Scan for the cell matching the given text and deliver its [x, y] coordinate at center. 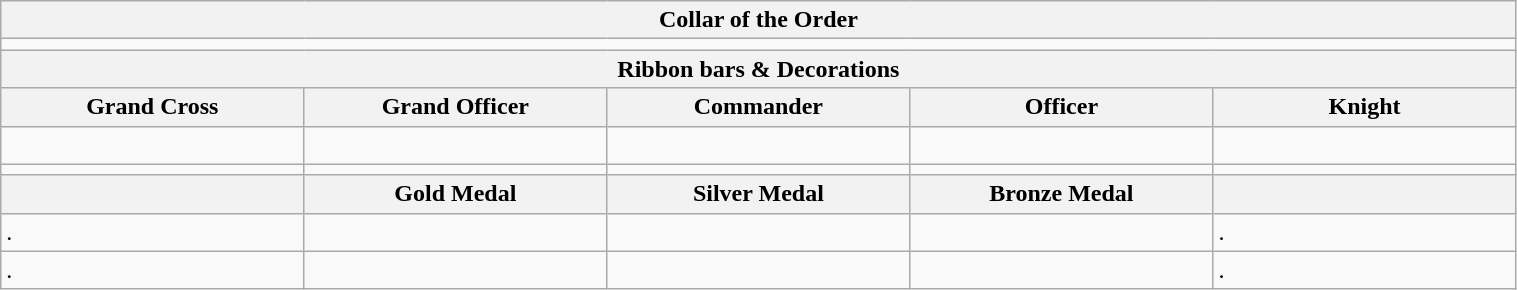
Knight [1364, 107]
Gold Medal [456, 194]
Ribbon bars & Decorations [758, 69]
Officer [1062, 107]
Grand Cross [152, 107]
Grand Officer [456, 107]
Silver Medal [758, 194]
Bronze Medal [1062, 194]
Collar of the Order [758, 20]
Commander [758, 107]
